Identify which cell holds the provided text, then report its (X, Y) central coordinate. 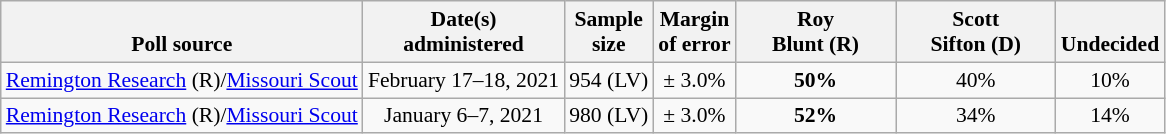
980 (LV) (608, 116)
January 6–7, 2021 (464, 116)
40% (976, 80)
Marginof error (694, 32)
ScottSifton (D) (976, 32)
February 17–18, 2021 (464, 80)
Poll source (182, 32)
52% (816, 116)
Date(s)administered (464, 32)
954 (LV) (608, 80)
Samplesize (608, 32)
RoyBlunt (R) (816, 32)
14% (1110, 116)
10% (1110, 80)
50% (816, 80)
34% (976, 116)
Undecided (1110, 32)
